Capture the cell that displays the provided text and extract its (X, Y) central coordinate. 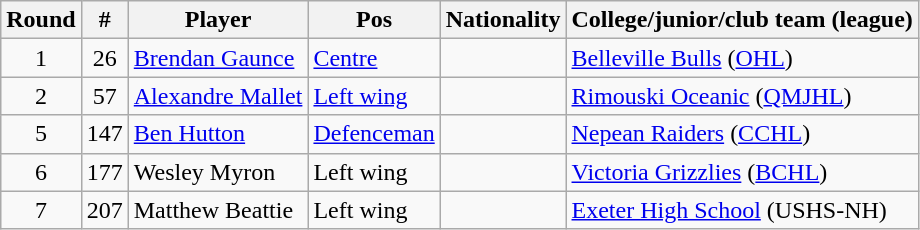
# (104, 20)
Nationality (503, 20)
7 (41, 210)
Matthew Beattie (218, 210)
Round (41, 20)
Ben Hutton (218, 134)
147 (104, 134)
207 (104, 210)
1 (41, 58)
College/junior/club team (league) (742, 20)
Wesley Myron (218, 172)
6 (41, 172)
57 (104, 96)
Centre (374, 58)
26 (104, 58)
Alexandre Mallet (218, 96)
Victoria Grizzlies (BCHL) (742, 172)
2 (41, 96)
5 (41, 134)
Pos (374, 20)
Belleville Bulls (OHL) (742, 58)
Brendan Gaunce (218, 58)
Defenceman (374, 134)
177 (104, 172)
Player (218, 20)
Nepean Raiders (CCHL) (742, 134)
Rimouski Oceanic (QMJHL) (742, 96)
Exeter High School (USHS-NH) (742, 210)
